Identify which cell holds the provided text, then report its [X, Y] central coordinate. 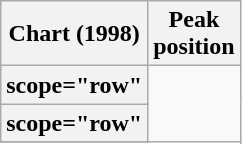
Peakposition [194, 34]
Chart (1998) [74, 34]
